Provide the (x, y) coordinate of the cell's center where the given text is located.  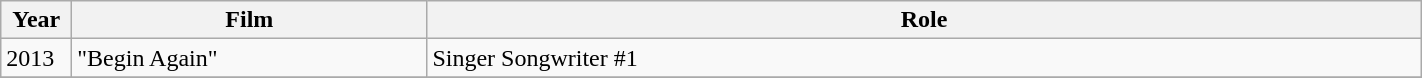
Role (924, 20)
Year (36, 20)
Film (250, 20)
Singer Songwriter #1 (924, 58)
"Begin Again" (250, 58)
2013 (36, 58)
